Scan for the cell matching the given text and deliver its (x, y) coordinate at center. 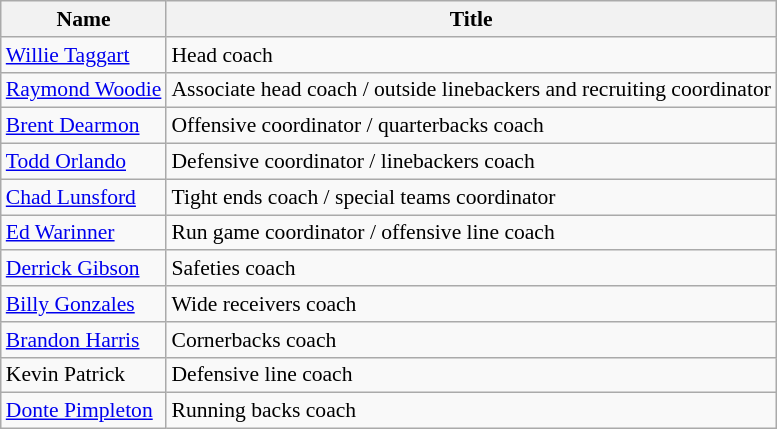
Wide receivers coach (471, 304)
Ed Warinner (84, 233)
Derrick Gibson (84, 269)
Run game coordinator / offensive line coach (471, 233)
Todd Orlando (84, 162)
Brent Dearmon (84, 126)
Associate head coach / outside linebackers and recruiting coordinator (471, 90)
Name (84, 19)
Head coach (471, 55)
Cornerbacks coach (471, 340)
Kevin Patrick (84, 375)
Running backs coach (471, 411)
Chad Lunsford (84, 197)
Offensive coordinator / quarterbacks coach (471, 126)
Willie Taggart (84, 55)
Title (471, 19)
Billy Gonzales (84, 304)
Brandon Harris (84, 340)
Raymond Woodie (84, 90)
Tight ends coach / special teams coordinator (471, 197)
Safeties coach (471, 269)
Defensive coordinator / linebackers coach (471, 162)
Donte Pimpleton (84, 411)
Defensive line coach (471, 375)
